For the text-containing cell, return its midpoint in [X, Y] coordinate format. 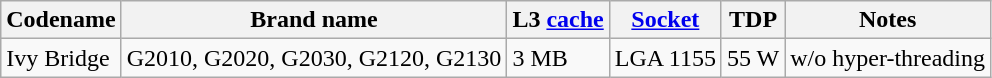
LGA 1155 [665, 58]
Ivy Bridge [61, 58]
L3 cache [558, 20]
TDP [752, 20]
3 MB [558, 58]
G2010, G2020, G2030, G2120, G2130 [314, 58]
w/o hyper-threading [888, 58]
Socket [665, 20]
Codename [61, 20]
Brand name [314, 20]
55 W [752, 58]
Notes [888, 20]
